Scan for the cell matching the given text and deliver its [x, y] coordinate at center. 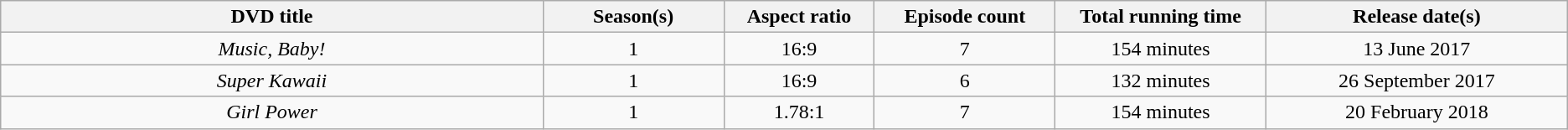
Episode count [965, 17]
Super Kawaii [271, 81]
132 minutes [1161, 81]
Aspect ratio [799, 17]
Music, Baby! [271, 49]
Girl Power [271, 112]
13 June 2017 [1416, 49]
Total running time [1161, 17]
1.78:1 [799, 112]
DVD title [271, 17]
Release date(s) [1416, 17]
26 September 2017 [1416, 81]
20 February 2018 [1416, 112]
Season(s) [633, 17]
6 [965, 81]
